Capture the cell that displays the provided text and extract its (x, y) central coordinate. 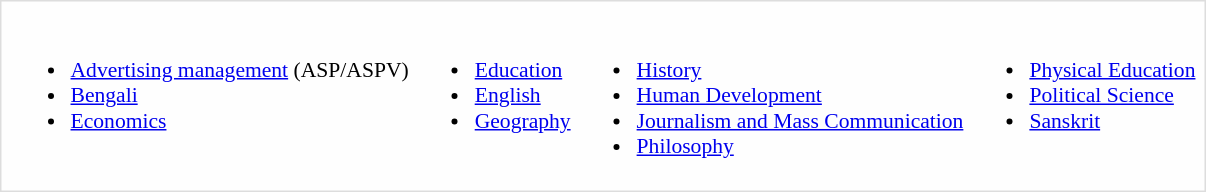
Advertising management (ASP/ASPV)BengaliEconomics (210, 96)
HistoryHuman DevelopmentJournalism and Mass CommunicationPhilosophy (770, 96)
EducationEnglishGeography (492, 96)
Physical EducationPolitical ScienceSanskrit (1082, 96)
